Locate the cell with the specified text and output its [X, Y] center coordinate. 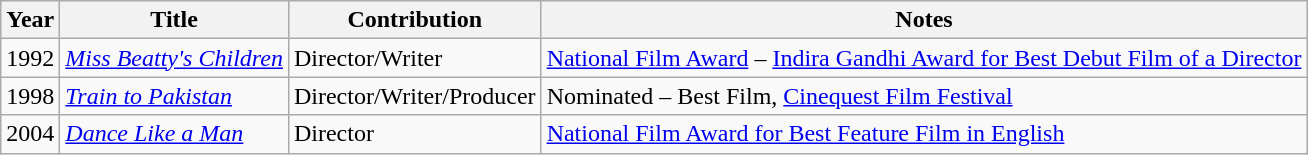
Nominated – Best Film, Cinequest Film Festival [924, 96]
Title [174, 20]
Year [30, 20]
National Film Award – Indira Gandhi Award for Best Debut Film of a Director [924, 58]
Contribution [414, 20]
Notes [924, 20]
National Film Award for Best Feature Film in English [924, 134]
Train to Pakistan [174, 96]
Dance Like a Man [174, 134]
1992 [30, 58]
Director/Writer/Producer [414, 96]
1998 [30, 96]
2004 [30, 134]
Director/Writer [414, 58]
Miss Beatty's Children [174, 58]
Director [414, 134]
